Detect which cell encompasses the target text, then output its [x, y] center coordinate. 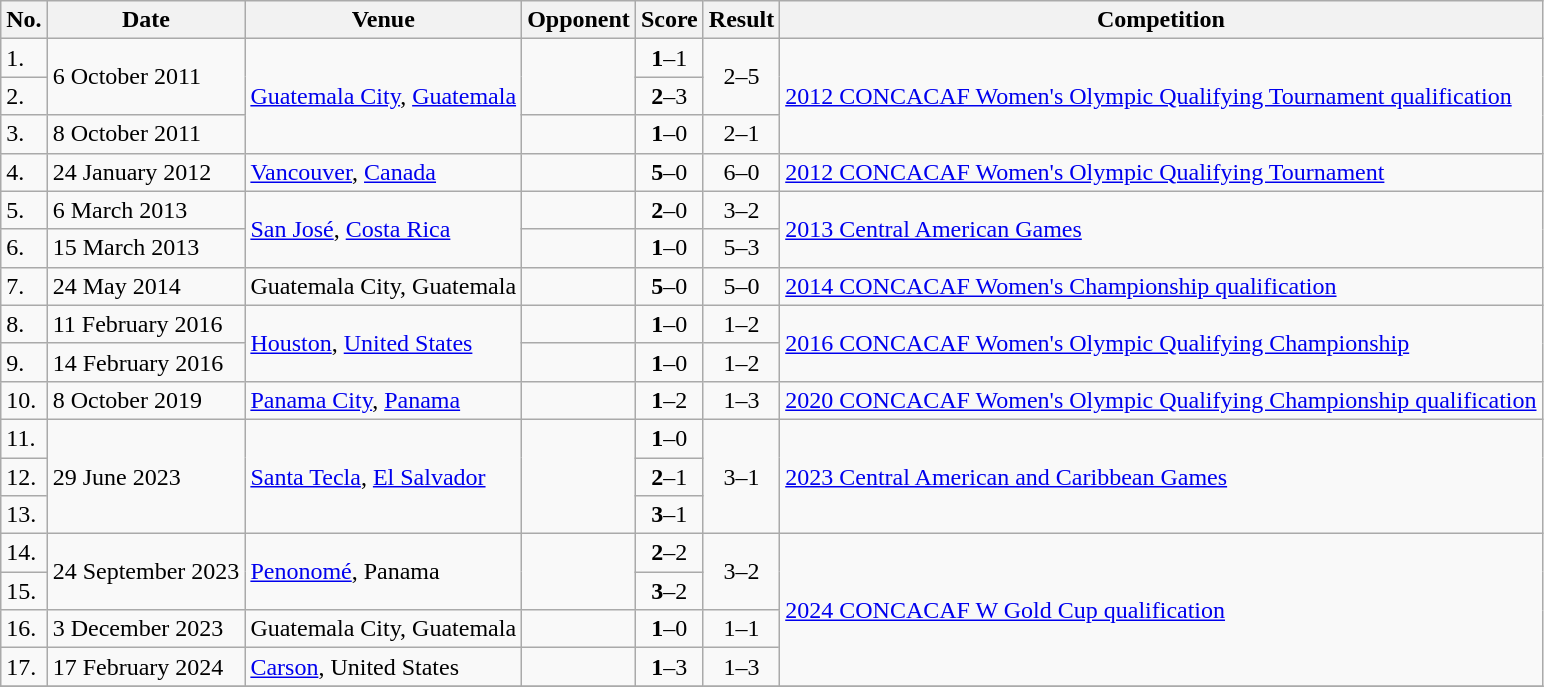
24 May 2014 [146, 286]
Date [146, 20]
3 December 2023 [146, 629]
2–2 [669, 553]
2020 CONCACAF Women's Olympic Qualifying Championship qualification [1161, 400]
8. [24, 324]
6 October 2011 [146, 77]
3. [24, 134]
15. [24, 591]
6. [24, 248]
Score [669, 20]
24 January 2012 [146, 172]
14 February 2016 [146, 362]
17. [24, 667]
10. [24, 400]
5–3 [741, 248]
5. [24, 210]
2–3 [669, 96]
8 October 2011 [146, 134]
2012 CONCACAF Women's Olympic Qualifying Tournament [1161, 172]
9. [24, 362]
12. [24, 477]
1. [24, 58]
2024 CONCACAF W Gold Cup qualification [1161, 610]
2016 CONCACAF Women's Olympic Qualifying Championship [1161, 343]
2023 Central American and Caribbean Games [1161, 476]
15 March 2013 [146, 248]
6 March 2013 [146, 210]
17 February 2024 [146, 667]
2–5 [741, 77]
14. [24, 553]
Vancouver, Canada [384, 172]
Santa Tecla, El Salvador [384, 476]
Venue [384, 20]
13. [24, 515]
24 September 2023 [146, 572]
2–0 [669, 210]
Panama City, Panama [384, 400]
Carson, United States [384, 667]
7. [24, 286]
Opponent [579, 20]
16. [24, 629]
2012 CONCACAF Women's Olympic Qualifying Tournament qualification [1161, 96]
Competition [1161, 20]
2. [24, 96]
8 October 2019 [146, 400]
San José, Costa Rica [384, 229]
No. [24, 20]
11 February 2016 [146, 324]
11. [24, 438]
6–0 [741, 172]
2014 CONCACAF Women's Championship qualification [1161, 286]
29 June 2023 [146, 476]
Result [741, 20]
Houston, United States [384, 343]
Penonomé, Panama [384, 572]
4. [24, 172]
2013 Central American Games [1161, 229]
